Provide the (X, Y) coordinate of the cell's center where the given text is located.  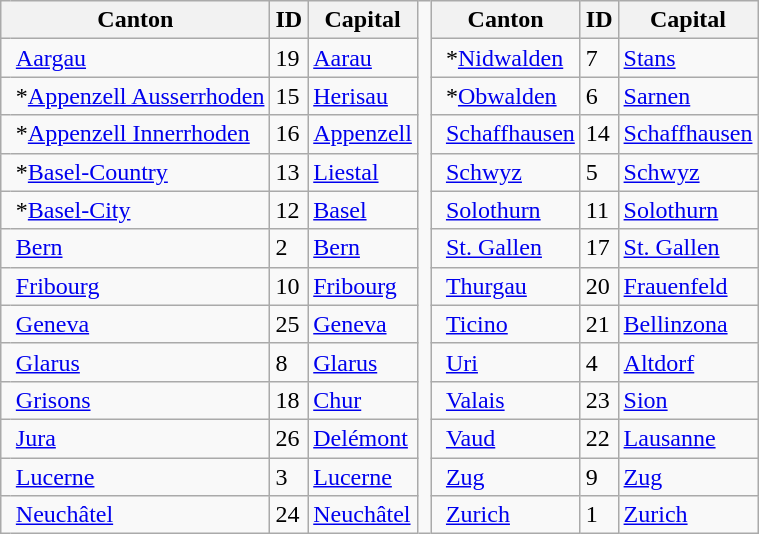
Bellinzona (688, 324)
Liestal (363, 172)
Lausanne (688, 438)
*Basel-Country (140, 172)
Stans (688, 58)
12 (289, 210)
11 (599, 210)
1 (599, 515)
24 (289, 515)
Aarau (363, 58)
9 (599, 477)
Delémont (363, 438)
Frauenfeld (688, 286)
Sarnen (688, 96)
3 (289, 477)
*Appenzell Innerrhoden (140, 134)
Uri (510, 362)
Jura (140, 438)
Herisau (363, 96)
Ticino (510, 324)
*Nidwalden (510, 58)
15 (289, 96)
17 (599, 248)
Grisons (140, 400)
Aargau (140, 58)
8 (289, 362)
22 (599, 438)
Vaud (510, 438)
16 (289, 134)
*Basel-City (140, 210)
*Obwalden (510, 96)
4 (599, 362)
19 (289, 58)
Altdorf (688, 362)
6 (599, 96)
Chur (363, 400)
23 (599, 400)
Thurgau (510, 286)
18 (289, 400)
Appenzell (363, 134)
Basel (363, 210)
5 (599, 172)
10 (289, 286)
7 (599, 58)
14 (599, 134)
*Appenzell Ausserrhoden (140, 96)
20 (599, 286)
Valais (510, 400)
Sion (688, 400)
25 (289, 324)
13 (289, 172)
26 (289, 438)
2 (289, 248)
21 (599, 324)
